From the cell containing the given text, extract its center point as (X, Y) coordinate. 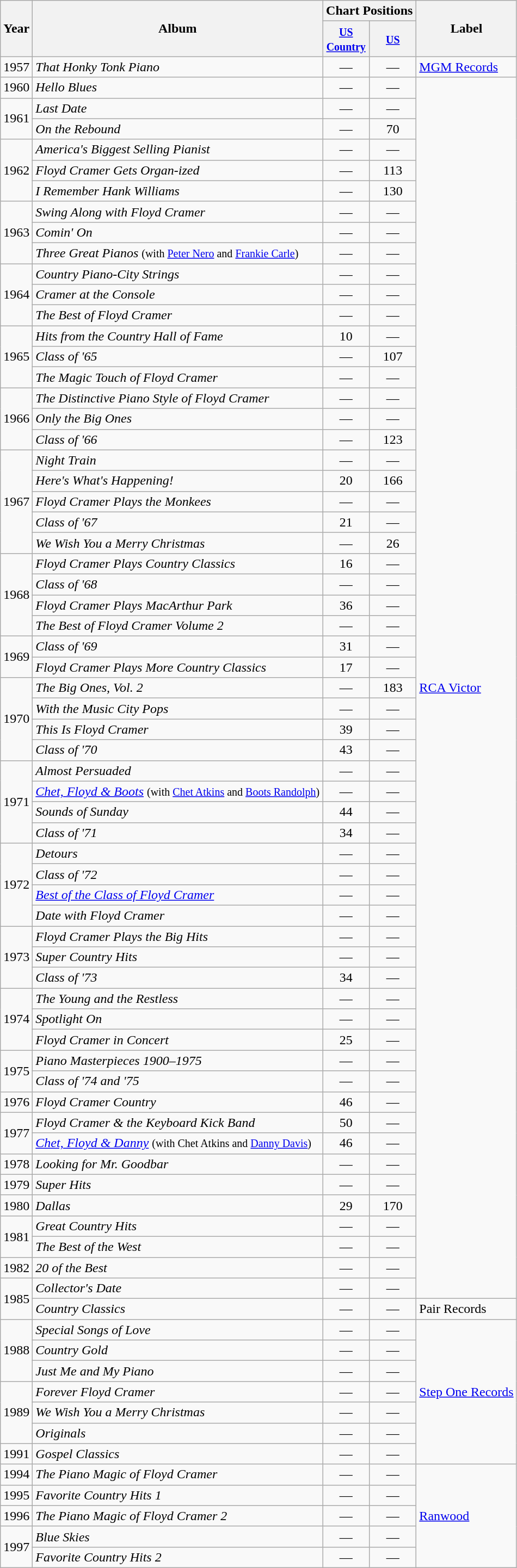
20 of the Best (177, 1268)
1965 (16, 357)
113 (393, 170)
130 (393, 191)
US (393, 39)
Best of the Class of Floyd Cramer (177, 895)
44 (346, 812)
1976 (16, 1102)
Chet, Floyd & Danny (with Chet Atkins and Danny Davis) (177, 1143)
Great Country Hits (177, 1226)
MGM Records (466, 67)
Floyd Cramer Plays the Monkees (177, 501)
Class of '66 (177, 439)
Class of '65 (177, 357)
Only the Big Ones (177, 419)
Favorite Country Hits 2 (177, 1557)
Label (466, 28)
17 (346, 667)
39 (346, 729)
Ranwood (466, 1516)
1964 (16, 294)
This Is Floyd Cramer (177, 729)
50 (346, 1123)
1994 (16, 1474)
1960 (16, 88)
1978 (16, 1164)
Floyd Cramer Gets Organ-ized (177, 170)
Class of '72 (177, 874)
Three Great Pianos (with Peter Nero and Frankie Carle) (177, 253)
1969 (16, 657)
The Best of Floyd Cramer Volume 2 (177, 626)
70 (393, 129)
Chet, Floyd & Boots (with Chet Atkins and Boots Randolph) (177, 791)
Class of '70 (177, 750)
Year (16, 28)
The Big Ones, Vol. 2 (177, 688)
With the Music City Pops (177, 709)
1997 (16, 1547)
25 (346, 1040)
1961 (16, 119)
Detours (177, 853)
Chart Positions (370, 11)
Dallas (177, 1205)
1977 (16, 1133)
Super Hits (177, 1185)
1973 (16, 957)
Here's What's Happening! (177, 481)
Night Train (177, 460)
Floyd Cramer Plays MacArthur Park (177, 605)
Last Date (177, 108)
1968 (16, 594)
The Best of Floyd Cramer (177, 315)
1975 (16, 1071)
31 (346, 647)
Collector's Date (177, 1288)
36 (346, 605)
1963 (16, 232)
Class of '73 (177, 978)
1982 (16, 1268)
26 (393, 543)
Class of '74 and '75 (177, 1081)
RCA Victor (466, 688)
1979 (16, 1185)
Piano Masterpieces 1900–1975 (177, 1061)
1996 (16, 1516)
Class of '68 (177, 584)
Favorite Country Hits 1 (177, 1495)
43 (346, 750)
Gospel Classics (177, 1454)
On the Rebound (177, 129)
170 (393, 1205)
Cramer at the Console (177, 295)
Floyd Cramer Plays More Country Classics (177, 667)
107 (393, 357)
1974 (16, 1019)
Album (177, 28)
1995 (16, 1495)
Floyd Cramer Country (177, 1102)
Looking for Mr. Goodbar (177, 1164)
The Best of the West (177, 1247)
16 (346, 563)
1957 (16, 67)
America's Biggest Selling Pianist (177, 150)
Pair Records (466, 1309)
The Young and the Restless (177, 999)
Floyd Cramer & the Keyboard Kick Band (177, 1123)
Hello Blues (177, 88)
Floyd Cramer Plays Country Classics (177, 563)
1989 (16, 1412)
Forever Floyd Cramer (177, 1392)
1962 (16, 170)
Country Piano-City Strings (177, 274)
Super Country Hits (177, 957)
Comin' On (177, 232)
That Honky Tonk Piano (177, 67)
Class of '71 (177, 833)
10 (346, 336)
The Piano Magic of Floyd Cramer 2 (177, 1516)
123 (393, 439)
1985 (16, 1299)
Almost Persuaded (177, 771)
The Piano Magic of Floyd Cramer (177, 1474)
1970 (16, 719)
Sounds of Sunday (177, 812)
Floyd Cramer in Concert (177, 1040)
Originals (177, 1433)
21 (346, 522)
Step One Records (466, 1392)
Swing Along with Floyd Cramer (177, 212)
Country Classics (177, 1309)
Blue Skies (177, 1536)
183 (393, 688)
1967 (16, 501)
1991 (16, 1454)
US Country (346, 39)
The Magic Touch of Floyd Cramer (177, 377)
Spotlight On (177, 1019)
1966 (16, 419)
Class of '67 (177, 522)
1988 (16, 1350)
29 (346, 1205)
The Distinctive Piano Style of Floyd Cramer (177, 398)
166 (393, 481)
1972 (16, 884)
Just Me and My Piano (177, 1371)
I Remember Hank Williams (177, 191)
1971 (16, 802)
Special Songs of Love (177, 1330)
20 (346, 481)
Floyd Cramer Plays the Big Hits (177, 936)
Country Gold (177, 1350)
1981 (16, 1236)
Date with Floyd Cramer (177, 915)
Class of '69 (177, 647)
Hits from the Country Hall of Fame (177, 336)
1980 (16, 1205)
